Extract the (X, Y) coordinate from the center of the cell holding the provided text.  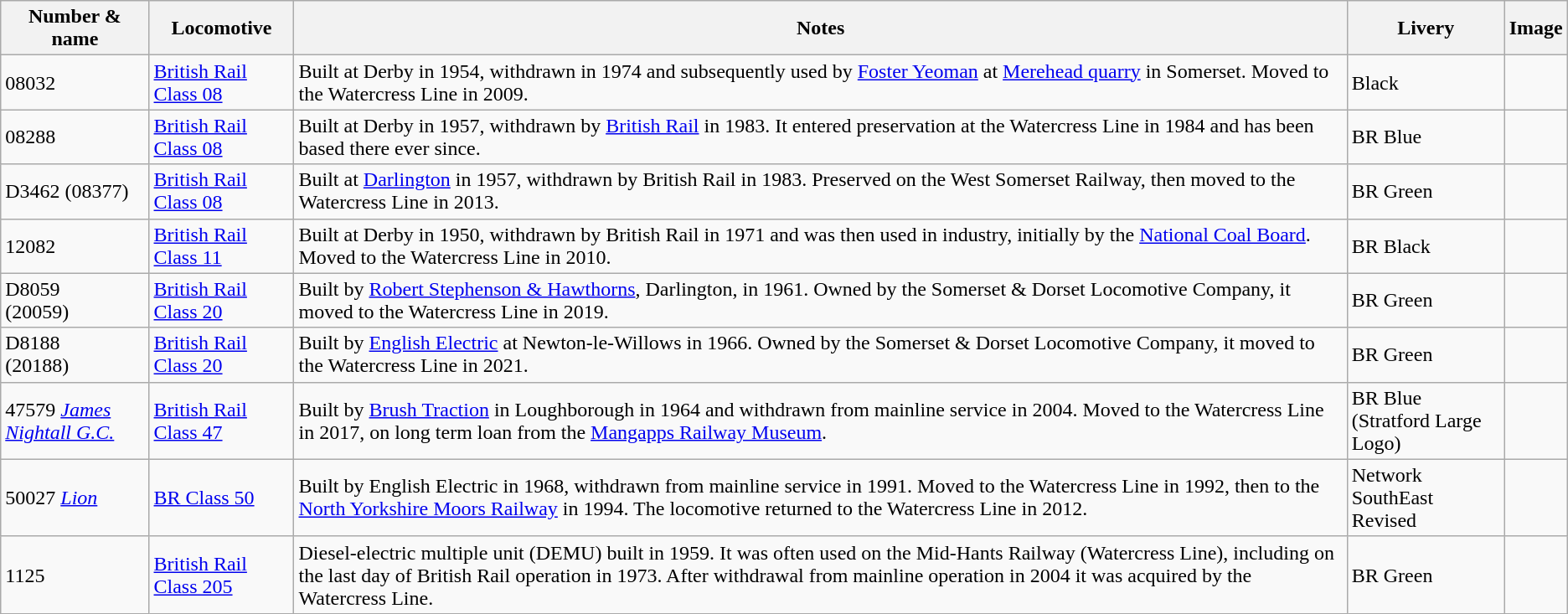
British Rail Class 11 (221, 246)
BR Black (1426, 246)
1125 (75, 575)
50027 Lion (75, 498)
D8188(20188) (75, 355)
Locomotive (221, 28)
Notes (821, 28)
08032 (75, 82)
D8059(20059) (75, 300)
Livery (1426, 28)
British Rail Class 47 (221, 421)
Image (1536, 28)
08288 (75, 137)
BR Blue (1426, 137)
Number & name (75, 28)
12082 (75, 246)
47579 James Nightall G.C. (75, 421)
BR Blue(Stratford Large Logo) (1426, 421)
Network SouthEast Revised (1426, 498)
D3462 (08377) (75, 191)
British Rail Class 205 (221, 575)
BR Class 50 (221, 498)
Built by English Electric at Newton-le-Willows in 1966. Owned by the Somerset & Dorset Locomotive Company, it moved to the Watercress Line in 2021. (821, 355)
Black (1426, 82)
Built at Darlington in 1957, withdrawn by British Rail in 1983. Preserved on the West Somerset Railway, then moved to the Watercress Line in 2013. (821, 191)
